Output the [x, y] coordinate of the center of the cell containing the given text.  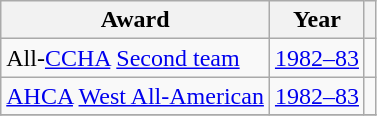
Award [136, 20]
All-CCHA Second team [136, 58]
AHCA West All-American [136, 96]
Year [316, 20]
